Locate the cell with the specified text and output its (X, Y) center coordinate. 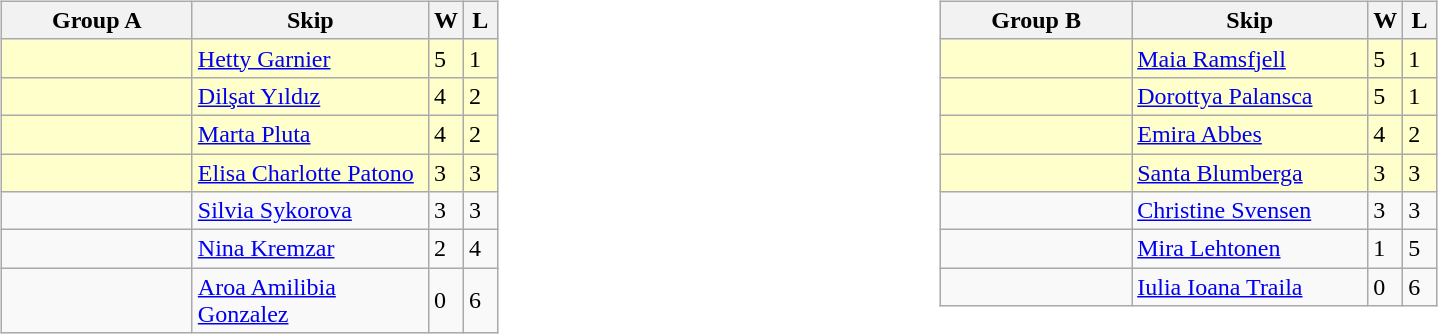
Iulia Ioana Traila (1250, 287)
Mira Lehtonen (1250, 249)
Santa Blumberga (1250, 173)
Emira Abbes (1250, 134)
Marta Pluta (310, 134)
Dilşat Yıldız (310, 96)
Maia Ramsfjell (1250, 58)
Silvia Sykorova (310, 211)
Hetty Garnier (310, 58)
Group A (96, 20)
Nina Kremzar (310, 249)
Dorottya Palansca (1250, 96)
Elisa Charlotte Patono (310, 173)
Christine Svensen (1250, 211)
Aroa Amilibia Gonzalez (310, 300)
Group B (1036, 20)
